Determine the (X, Y) coordinate at the center of the cell enclosing the given text.  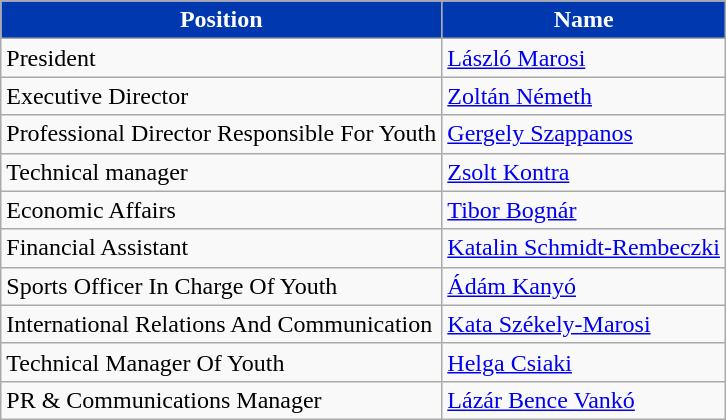
Economic Affairs (222, 210)
Kata Székely-Marosi (584, 324)
Zsolt Kontra (584, 172)
László Marosi (584, 58)
President (222, 58)
PR & Communications Manager (222, 400)
Executive Director (222, 96)
International Relations And Communication (222, 324)
Gergely Szappanos (584, 134)
Professional Director Responsible For Youth (222, 134)
Ádám Kanyó (584, 286)
Technical Manager Of Youth (222, 362)
Sports Officer In Charge Of Youth (222, 286)
Zoltán Németh (584, 96)
Financial Assistant (222, 248)
Tibor Bognár (584, 210)
Lázár Bence Vankó (584, 400)
Technical manager (222, 172)
Position (222, 20)
Helga Csiaki (584, 362)
Name (584, 20)
Katalin Schmidt-Rembeczki (584, 248)
